Locate the cell with the specified text and output its [X, Y] center coordinate. 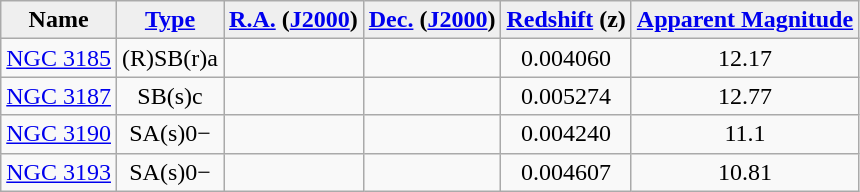
10.81 [744, 172]
0.004060 [566, 58]
Name [59, 20]
Redshift (z) [566, 20]
NGC 3185 [59, 58]
Type [170, 20]
12.17 [744, 58]
11.1 [744, 134]
SB(s)c [170, 96]
Apparent Magnitude [744, 20]
0.004240 [566, 134]
0.004607 [566, 172]
Dec. (J2000) [432, 20]
R.A. (J2000) [294, 20]
(R)SB(r)a [170, 58]
NGC 3193 [59, 172]
NGC 3187 [59, 96]
12.77 [744, 96]
NGC 3190 [59, 134]
0.005274 [566, 96]
